Detect which cell encompasses the target text, then output its [x, y] center coordinate. 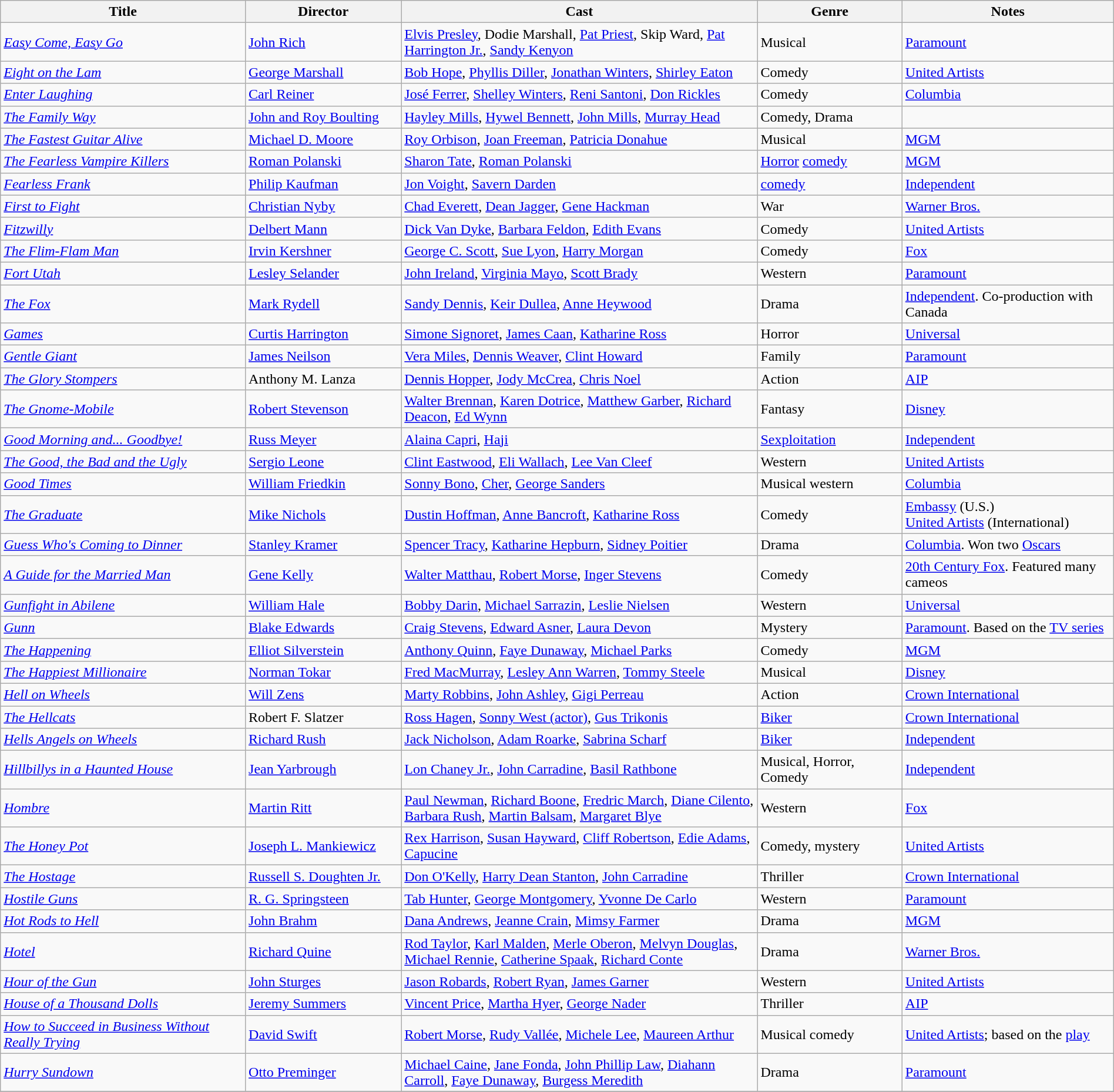
Jon Voight, Savern Darden [579, 184]
Fantasy [830, 409]
Dick Van Dyke, Barbara Feldon, Edith Evans [579, 229]
Delbert Mann [323, 229]
Roy Orbison, Joan Freeman, Patricia Donahue [579, 139]
Sexploitation [830, 439]
Enter Laughing [123, 95]
Michael Caine, Jane Fonda, John Phillip Law, Diahann Carroll, Faye Dunaway, Burgess Meredith [579, 1073]
Columbia. Won two Oscars [1008, 545]
Russ Meyer [323, 439]
Alaina Capri, Haji [579, 439]
Stanley Kramer [323, 545]
Robert F. Slatzer [323, 717]
Hotel [123, 952]
Horror comedy [830, 162]
R. G. Springsteen [323, 899]
Jean Yarbrough [323, 770]
Otto Preminger [323, 1073]
Walter Matthau, Robert Morse, Inger Stevens [579, 574]
Gentle Giant [123, 357]
José Ferrer, Shelley Winters, Reni Santoni, Don Rickles [579, 95]
Embassy (U.S.)United Artists (International) [1008, 515]
Spencer Tracy, Katharine Hepburn, Sidney Poitier [579, 545]
Sandy Dennis, Keir Dullea, Anne Heywood [579, 303]
William Hale [323, 605]
Notes [1008, 12]
Hells Angels on Wheels [123, 740]
Good Morning and... Goodbye! [123, 439]
Family [830, 357]
Richard Rush [323, 740]
Norman Tokar [323, 672]
Fort Utah [123, 273]
Cast [579, 12]
House of a Thousand Dolls [123, 1004]
Walter Brennan, Karen Dotrice, Matthew Garber, Richard Deacon, Ed Wynn [579, 409]
The Family Way [123, 117]
Russell S. Doughten Jr. [323, 876]
Sharon Tate, Roman Polanski [579, 162]
Carl Reiner [323, 95]
Independent. Co-production with Canada [1008, 303]
The Hellcats [123, 717]
The Good, the Bad and the Ugly [123, 462]
George Marshall [323, 72]
Musical western [830, 484]
comedy [830, 184]
Anthony M. Lanza [323, 379]
Hayley Mills, Hywel Bennett, John Mills, Murray Head [579, 117]
Rex Harrison, Susan Hayward, Cliff Robertson, Edie Adams, Capucine [579, 846]
Hell on Wheels [123, 694]
Easy Come, Easy Go [123, 42]
Blake Edwards [323, 627]
Eight on the Lam [123, 72]
Philip Kaufman [323, 184]
Irvin Kershner [323, 251]
Lon Chaney Jr., John Carradine, Basil Rathbone [579, 770]
Roman Polanski [323, 162]
20th Century Fox. Featured many cameos [1008, 574]
George C. Scott, Sue Lyon, Harry Morgan [579, 251]
The Graduate [123, 515]
Gene Kelly [323, 574]
Martin Ritt [323, 808]
Dennis Hopper, Jody McCrea, Chris Noel [579, 379]
Genre [830, 12]
The Happening [123, 650]
Paramount. Based on the TV series [1008, 627]
Don O'Kelly, Harry Dean Stanton, John Carradine [579, 876]
Jeremy Summers [323, 1004]
Curtis Harrington [323, 334]
Elvis Presley, Dodie Marshall, Pat Priest, Skip Ward, Pat Harrington Jr., Sandy Kenyon [579, 42]
The Glory Stompers [123, 379]
Paul Newman, Richard Boone, Fredric March, Diane Cilento, Barbara Rush, Martin Balsam, Margaret Blye [579, 808]
Fred MacMurray, Lesley Ann Warren, Tommy Steele [579, 672]
Musical, Horror, Comedy [830, 770]
John and Roy Boulting [323, 117]
Hostile Guns [123, 899]
Rod Taylor, Karl Malden, Merle Oberon, Melvyn Douglas, Michael Rennie, Catherine Spaak, Richard Conte [579, 952]
Christian Nyby [323, 206]
Robert Morse, Rudy Vallée, Michele Lee, Maureen Arthur [579, 1034]
Richard Quine [323, 952]
Fitzwilly [123, 229]
Gunn [123, 627]
Jack Nicholson, Adam Roarke, Sabrina Scharf [579, 740]
Bob Hope, Phyllis Diller, Jonathan Winters, Shirley Eaton [579, 72]
Gunfight in Abilene [123, 605]
Fearless Frank [123, 184]
Craig Stevens, Edward Asner, Laura Devon [579, 627]
Vincent Price, Martha Hyer, George Nader [579, 1004]
The Flim-Flam Man [123, 251]
Marty Robbins, John Ashley, Gigi Perreau [579, 694]
Sonny Bono, Cher, George Sanders [579, 484]
Hillbillys in a Haunted House [123, 770]
The Gnome-Mobile [123, 409]
Comedy, mystery [830, 846]
Ross Hagen, Sonny West (actor), Gus Trikonis [579, 717]
The Happiest Millionaire [123, 672]
Hombre [123, 808]
Sergio Leone [323, 462]
Clint Eastwood, Eli Wallach, Lee Van Cleef [579, 462]
Mystery [830, 627]
First to Fight [123, 206]
John Ireland, Virginia Mayo, Scott Brady [579, 273]
The Hostage [123, 876]
Guess Who's Coming to Dinner [123, 545]
Will Zens [323, 694]
Michael D. Moore [323, 139]
William Friedkin [323, 484]
Title [123, 12]
David Swift [323, 1034]
The Honey Pot [123, 846]
How to Succeed in Business Without Really Trying [123, 1034]
John Rich [323, 42]
Simone Signoret, James Caan, Katharine Ross [579, 334]
Joseph L. Mankiewicz [323, 846]
Dana Andrews, Jeanne Crain, Mimsy Farmer [579, 921]
The Fearless Vampire Killers [123, 162]
Director [323, 12]
Elliot Silverstein [323, 650]
United Artists; based on the play [1008, 1034]
Lesley Selander [323, 273]
Mark Rydell [323, 303]
Musical comedy [830, 1034]
Jason Robards, Robert Ryan, James Garner [579, 982]
The Fox [123, 303]
A Guide for the Married Man [123, 574]
Chad Everett, Dean Jagger, Gene Hackman [579, 206]
Horror [830, 334]
John Sturges [323, 982]
Tab Hunter, George Montgomery, Yvonne De Carlo [579, 899]
Robert Stevenson [323, 409]
Dustin Hoffman, Anne Bancroft, Katharine Ross [579, 515]
Hot Rods to Hell [123, 921]
War [830, 206]
James Neilson [323, 357]
Bobby Darin, Michael Sarrazin, Leslie Nielsen [579, 605]
Mike Nichols [323, 515]
Hurry Sundown [123, 1073]
Games [123, 334]
Comedy, Drama [830, 117]
John Brahm [323, 921]
Vera Miles, Dennis Weaver, Clint Howard [579, 357]
Anthony Quinn, Faye Dunaway, Michael Parks [579, 650]
Good Times [123, 484]
Hour of the Gun [123, 982]
The Fastest Guitar Alive [123, 139]
